Return (X, Y) of the center of cell containing provided text 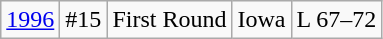
1996 (30, 20)
#15 (84, 20)
Iowa (262, 20)
First Round (170, 20)
L 67–72 (336, 20)
